Provide the [x, y] coordinate of the cell's center where the given text is located.  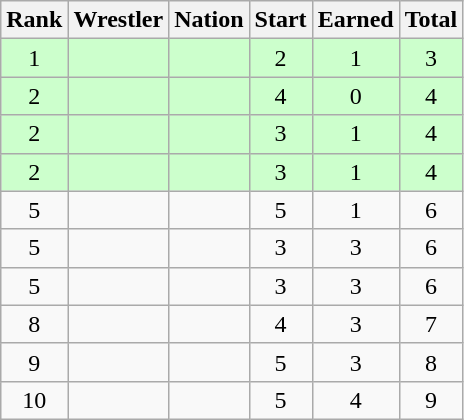
10 [34, 400]
Earned [356, 20]
0 [356, 96]
7 [431, 324]
Start [280, 20]
Nation [209, 20]
Total [431, 20]
Wrestler [118, 20]
Rank [34, 20]
